From the cell containing the given text, extract its center point as [x, y] coordinate. 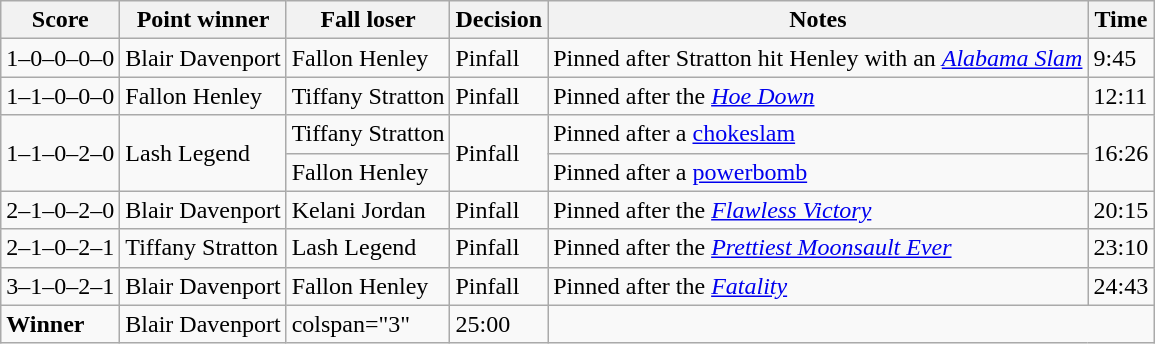
Pinned after the Fatality [818, 286]
16:26 [1121, 153]
Pinned after a chokeslam [818, 134]
20:15 [1121, 210]
Time [1121, 20]
Notes [818, 20]
colspan="3" [368, 324]
3–1–0–2–1 [60, 286]
Winner [60, 324]
Pinned after the Prettiest Moonsault Ever [818, 248]
2–1–0–2–0 [60, 210]
Point winner [203, 20]
Kelani Jordan [368, 210]
Pinned after the Flawless Victory [818, 210]
1–0–0–0–0 [60, 58]
Fall loser [368, 20]
12:11 [1121, 96]
Pinned after the Hoe Down [818, 96]
1–1–0–2–0 [60, 153]
Score [60, 20]
Decision [499, 20]
23:10 [1121, 248]
25:00 [499, 324]
1–1–0–0–0 [60, 96]
9:45 [1121, 58]
24:43 [1121, 286]
Pinned after Stratton hit Henley with an Alabama Slam [818, 58]
2–1–0–2–1 [60, 248]
Pinned after a powerbomb [818, 172]
